Identify which cell holds the provided text, then report its (X, Y) central coordinate. 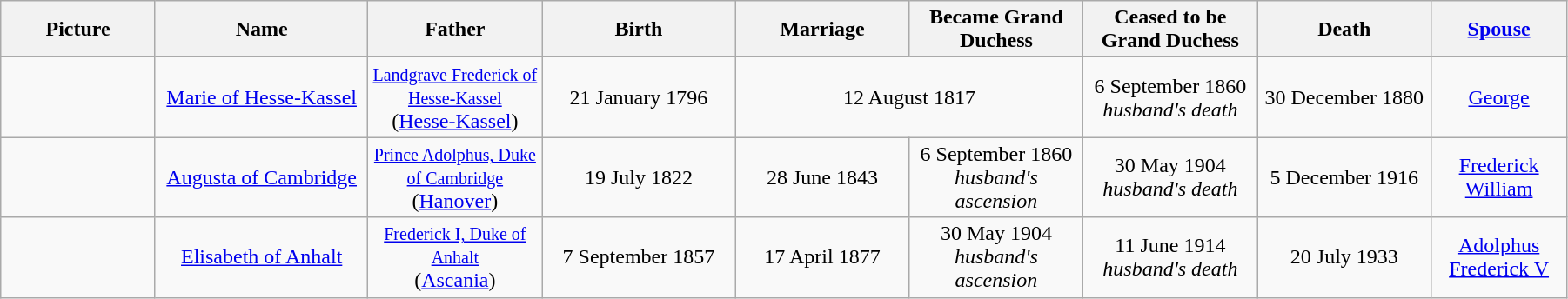
30 May 1904husband's ascension (996, 257)
30 May 1904husband's death (1170, 177)
19 July 1822 (639, 177)
Became Grand Duchess (996, 30)
George (1499, 97)
28 June 1843 (822, 177)
Name (261, 30)
Father (455, 30)
6 September 1860husband's death (1170, 97)
30 December 1880 (1344, 97)
Death (1344, 30)
Augusta of Cambridge (261, 177)
6 September 1860husband's ascension (996, 177)
Frederick I, Duke of Anhalt (Ascania) (455, 257)
Birth (639, 30)
Elisabeth of Anhalt (261, 257)
Ceased to be Grand Duchess (1170, 30)
Adolphus Frederick V (1499, 257)
Marriage (822, 30)
11 June 1914husband's death (1170, 257)
Picture (78, 30)
Marie of Hesse-Kassel (261, 97)
Landgrave Frederick of Hesse-Kassel (Hesse-Kassel) (455, 97)
12 August 1817 (909, 97)
17 April 1877 (822, 257)
21 January 1796 (639, 97)
20 July 1933 (1344, 257)
Prince Adolphus, Duke of Cambridge (Hanover) (455, 177)
Spouse (1499, 30)
5 December 1916 (1344, 177)
7 September 1857 (639, 257)
Frederick William (1499, 177)
